Find where the given text appears and provide that cell's center as [X, Y] coordinate. 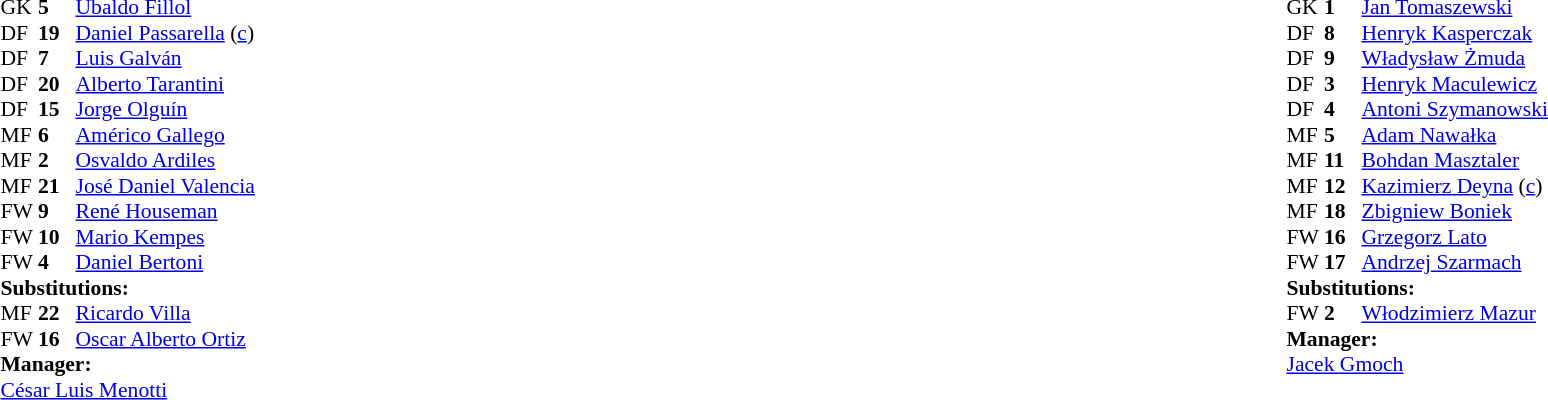
Antoni Szymanowski [1454, 109]
Władysław Żmuda [1454, 59]
15 [57, 109]
11 [1343, 161]
Ricardo Villa [166, 313]
Luis Galván [166, 59]
8 [1343, 33]
Andrzej Szarmach [1454, 263]
Jorge Olguín [166, 109]
Oscar Alberto Ortiz [166, 339]
3 [1343, 84]
Kazimierz Deyna (c) [1454, 186]
6 [57, 135]
12 [1343, 186]
Alberto Tarantini [166, 84]
Grzegorz Lato [1454, 237]
Henryk Kasperczak [1454, 33]
Américo Gallego [166, 135]
Jacek Gmoch [1416, 365]
22 [57, 313]
19 [57, 33]
Adam Nawałka [1454, 135]
21 [57, 186]
Osvaldo Ardiles [166, 161]
Włodzimierz Mazur [1454, 313]
René Houseman [166, 211]
17 [1343, 263]
Zbigniew Boniek [1454, 211]
20 [57, 84]
10 [57, 237]
7 [57, 59]
Mario Kempes [166, 237]
Daniel Bertoni [166, 263]
Henryk Maculewicz [1454, 84]
18 [1343, 211]
Daniel Passarella (c) [166, 33]
Bohdan Masztaler [1454, 161]
José Daniel Valencia [166, 186]
5 [1343, 135]
